Determine the [X, Y] coordinate at the center of the cell enclosing the given text.  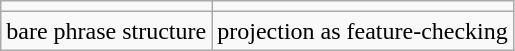
projection as feature-checking [363, 31]
bare phrase structure [106, 31]
